Provide the (X, Y) coordinate of the cell's center where the given text is located.  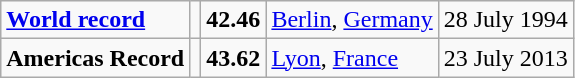
Lyon, France (352, 58)
42.46 (234, 20)
43.62 (234, 58)
World record (96, 20)
Americas Record (96, 58)
28 July 1994 (506, 20)
Berlin, Germany (352, 20)
23 July 2013 (506, 58)
